Scan for the cell matching the given text and deliver its (X, Y) coordinate at center. 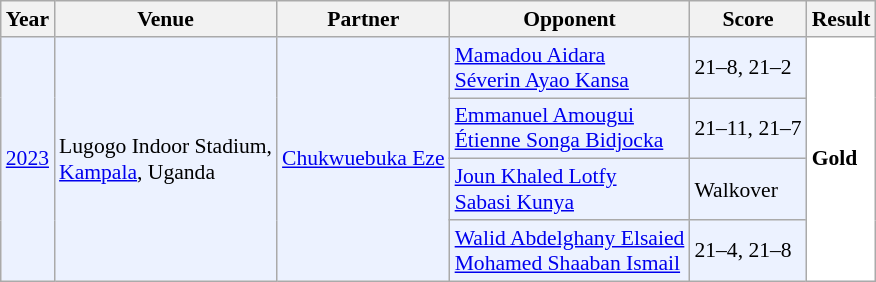
Joun Khaled Lotfy Sabasi Kunya (570, 190)
Walid Abdelghany Elsaied Mohamed Shaaban Ismail (570, 250)
2023 (28, 159)
Mamadou Aidara Séverin Ayao Kansa (570, 68)
Gold (842, 159)
Score (748, 19)
21–8, 21–2 (748, 68)
Emmanuel Amougui Étienne Songa Bidjocka (570, 128)
Lugogo Indoor Stadium,Kampala, Uganda (166, 159)
Result (842, 19)
Venue (166, 19)
Chukwuebuka Eze (364, 159)
21–11, 21–7 (748, 128)
21–4, 21–8 (748, 250)
Walkover (748, 190)
Opponent (570, 19)
Partner (364, 19)
Year (28, 19)
